Return the [x, y] coordinate for the center point of the cell that contains the specified text.  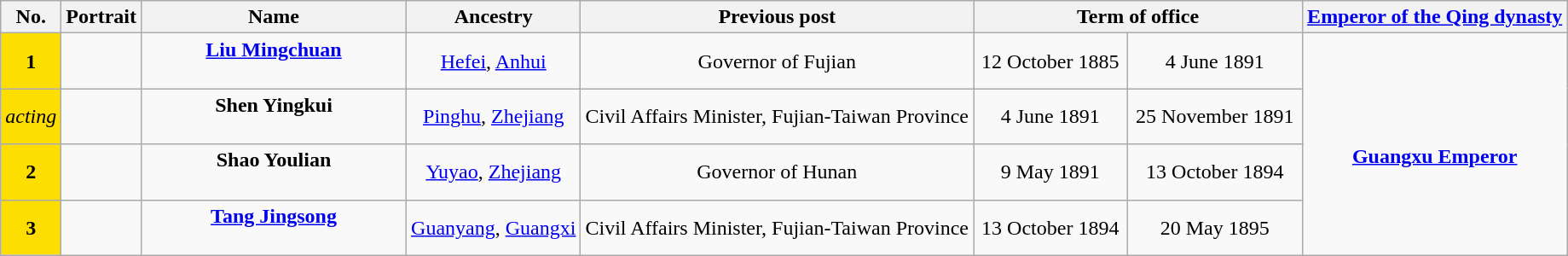
No. [31, 17]
Shao Youlian [273, 172]
20 May 1895 [1215, 227]
12 October 1885 [1050, 61]
Ancestry [494, 17]
Liu Mingchuan [273, 61]
Governor of Hunan [778, 172]
2 [31, 172]
9 May 1891 [1050, 172]
Term of office [1138, 17]
Tang Jingsong [273, 227]
25 November 1891 [1215, 116]
3 [31, 227]
acting [31, 116]
Governor of Fujian [778, 61]
Emperor of the Qing dynasty [1435, 17]
Guangxu Emperor [1435, 144]
Portrait [101, 17]
Shen Yingkui [273, 116]
Pinghu, Zhejiang [494, 116]
Yuyao, Zhejiang [494, 172]
Guanyang, Guangxi [494, 227]
Previous post [778, 17]
1 [31, 61]
Name [273, 17]
Hefei, Anhui [494, 61]
